Search for the cell housing the specified text and yield its [X, Y] center coordinate. 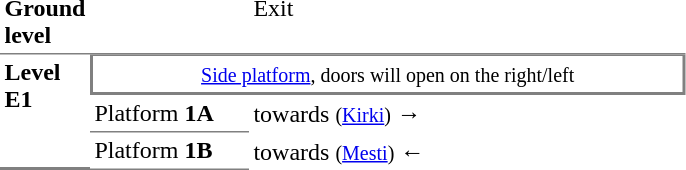
towards (Kirki) → [467, 114]
LevelΕ1 [45, 112]
towards (Mesti) ← [467, 151]
Platform 1Α [170, 114]
Side platform, doors will open on the right/left [388, 74]
Platform 1Β [170, 151]
